Scan for the cell matching the given text and deliver its (X, Y) coordinate at center. 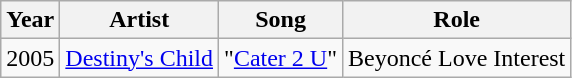
Role (457, 20)
"Cater 2 U" (281, 58)
Beyoncé Love Interest (457, 58)
Artist (140, 20)
Song (281, 20)
Year (30, 20)
2005 (30, 58)
Destiny's Child (140, 58)
